Return the [x, y] coordinate for the center point of the cell that contains the specified text.  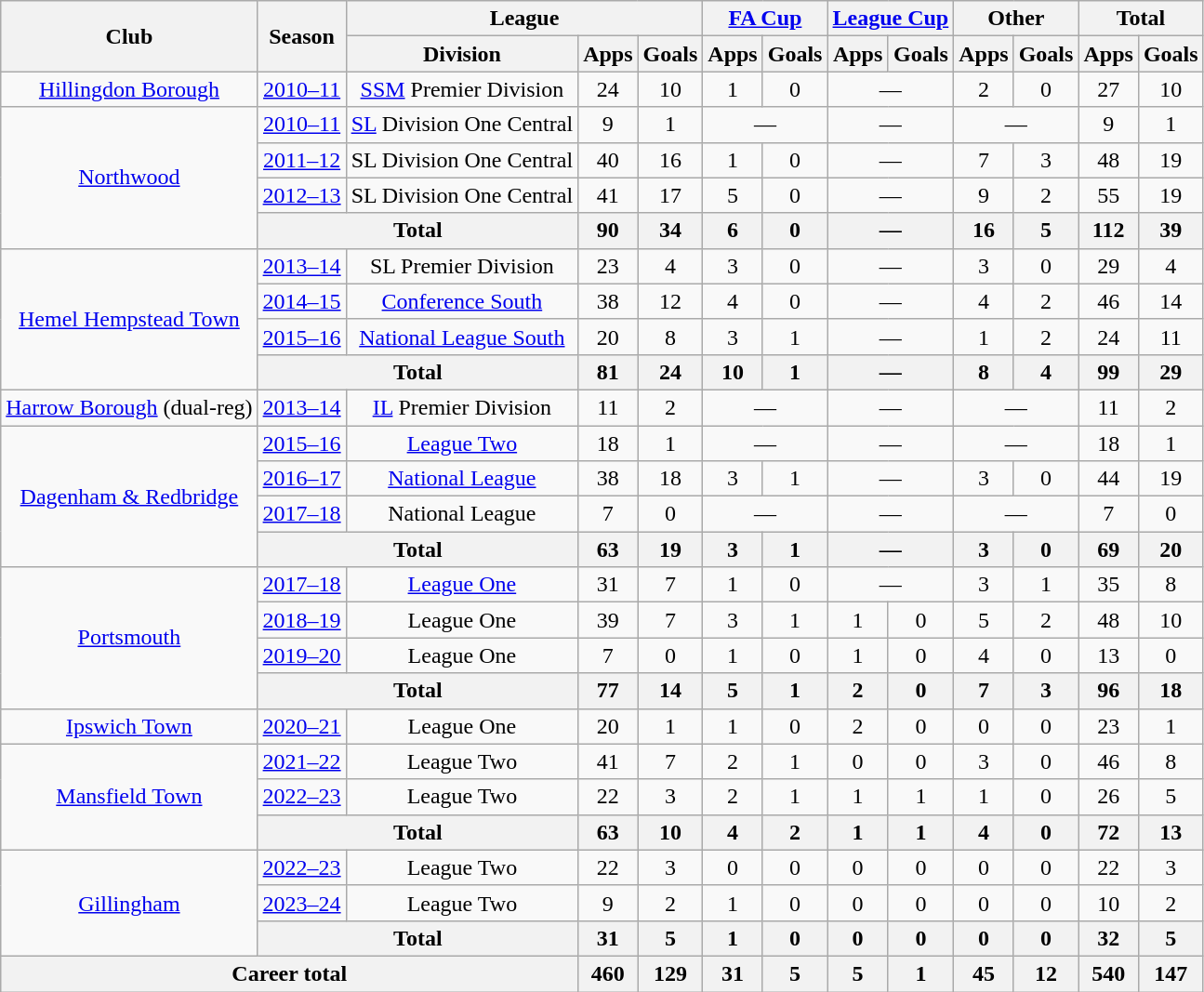
2011–12 [301, 160]
Mansfield Town [129, 797]
540 [1108, 973]
Conference South [461, 301]
99 [1108, 372]
69 [1108, 549]
45 [984, 973]
Ipswich Town [129, 726]
Division [461, 54]
League Cup [891, 19]
Portsmouth [129, 638]
6 [733, 231]
35 [1108, 585]
96 [1108, 691]
81 [608, 372]
129 [670, 973]
2018–19 [301, 620]
77 [608, 691]
Hemel Hempstead Town [129, 319]
27 [1108, 89]
2012–13 [301, 195]
40 [608, 160]
17 [670, 195]
90 [608, 231]
SL Premier Division [461, 266]
Hillingdon Borough [129, 89]
2016–17 [301, 479]
Harrow Borough (dual-reg) [129, 407]
Gillingham [129, 903]
National League South [461, 337]
FA Cup [765, 19]
Season [301, 36]
2023–24 [301, 903]
Northwood [129, 178]
460 [608, 973]
2020–21 [301, 726]
Club [129, 36]
112 [1108, 231]
League [524, 19]
34 [670, 231]
Dagenham & Redbridge [129, 496]
Other [1016, 19]
SSM Premier Division [461, 89]
2021–22 [301, 761]
55 [1108, 195]
2019–20 [301, 655]
26 [1108, 797]
147 [1171, 973]
IL Premier Division [461, 407]
72 [1108, 832]
2014–15 [301, 301]
44 [1108, 479]
Career total [290, 973]
32 [1108, 938]
